Detect which cell encompasses the target text, then output its [X, Y] center coordinate. 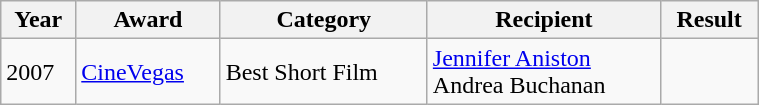
CineVegas [148, 72]
Category [324, 20]
Year [38, 20]
2007 [38, 72]
Jennifer AnistonAndrea Buchanan [544, 72]
Best Short Film [324, 72]
Recipient [544, 20]
Result [710, 20]
Award [148, 20]
